Determine the [X, Y] coordinate at the center of the cell enclosing the given text.  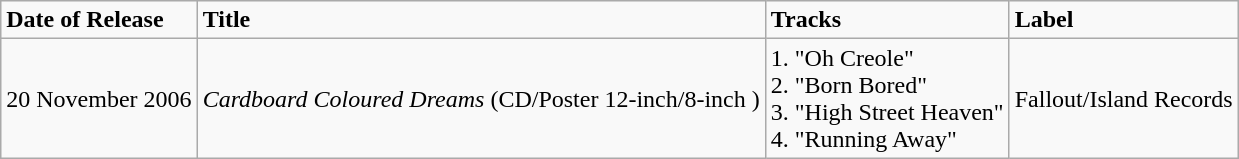
Tracks [887, 20]
Fallout/Island Records [1124, 98]
Date of Release [99, 20]
1. "Oh Creole"2. "Born Bored"3. "High Street Heaven"4. "Running Away" [887, 98]
20 November 2006 [99, 98]
Label [1124, 20]
Cardboard Coloured Dreams (CD/Poster 12-inch/8-inch ) [481, 98]
Title [481, 20]
